Return [x, y] of the center of cell containing provided text 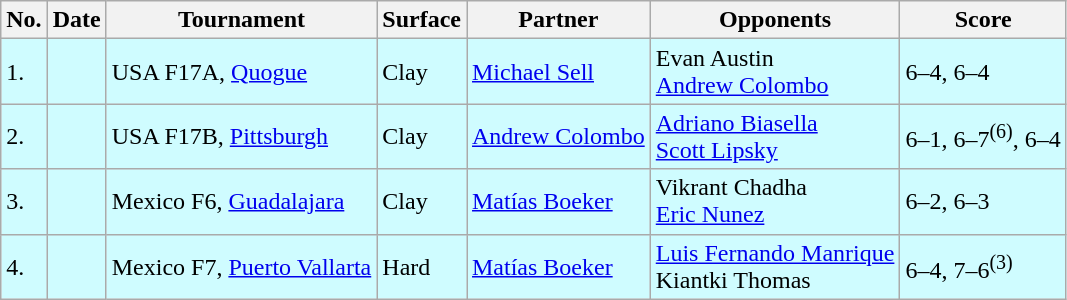
6–4, 6–4 [983, 72]
6–4, 7–6(3) [983, 266]
Michael Sell [558, 72]
USA F17B, Pittsburgh [242, 136]
6–2, 6–3 [983, 202]
Mexico F6, Guadalajara [242, 202]
Hard [422, 266]
2. [24, 136]
4. [24, 266]
No. [24, 20]
Mexico F7, Puerto Vallarta [242, 266]
Date [76, 20]
Luis Fernando Manrique Kiantki Thomas [775, 266]
Opponents [775, 20]
Surface [422, 20]
Andrew Colombo [558, 136]
3. [24, 202]
Vikrant Chadha Eric Nunez [775, 202]
USA F17A, Quogue [242, 72]
Score [983, 20]
Evan Austin Andrew Colombo [775, 72]
1. [24, 72]
Tournament [242, 20]
6–1, 6–7(6), 6–4 [983, 136]
Adriano Biasella Scott Lipsky [775, 136]
Partner [558, 20]
